Extract the (X, Y) coordinate from the center of the cell holding the provided text.  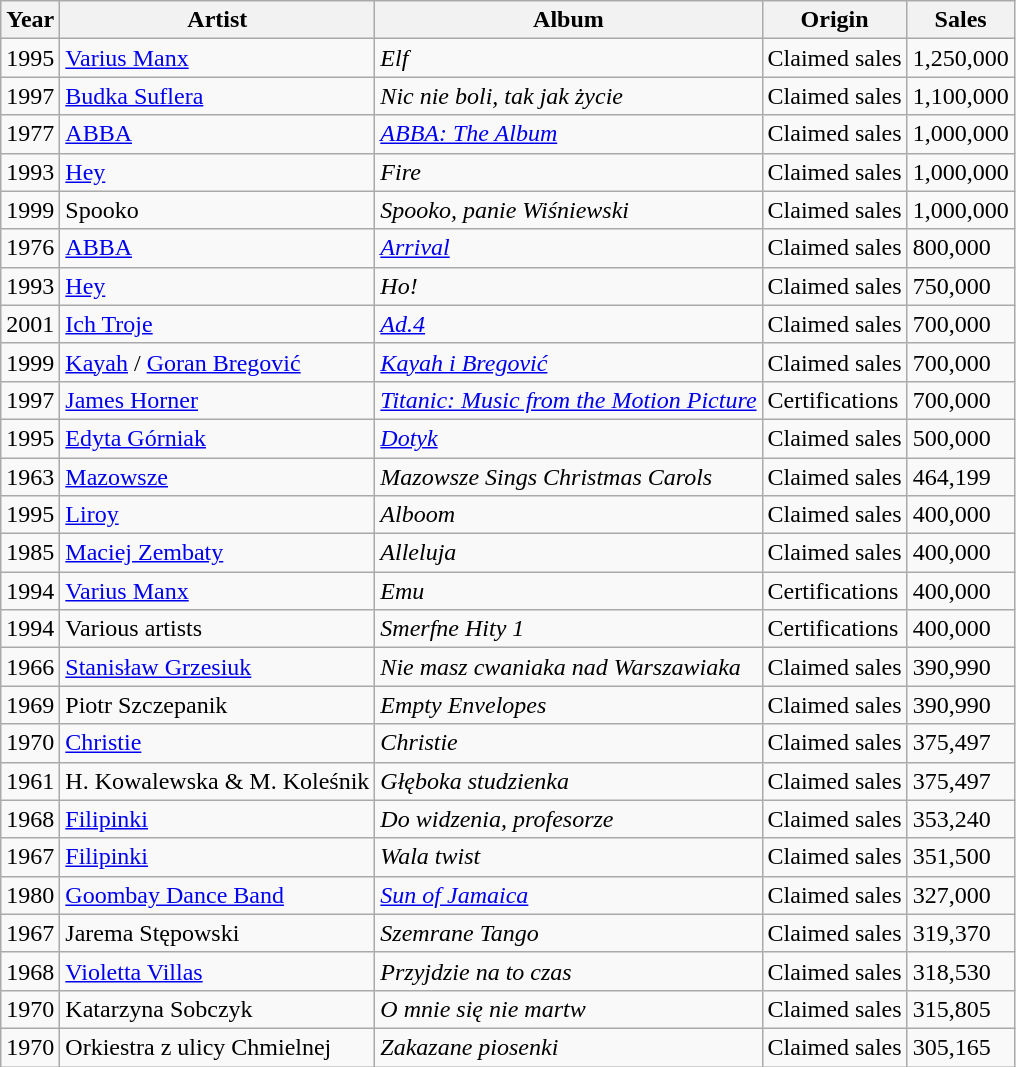
ABBA: The Album (568, 134)
Szemrane Tango (568, 933)
750,000 (960, 286)
Do widzenia, profesorze (568, 819)
Origin (834, 20)
Spooko, panie Wiśniewski (568, 210)
Goombay Dance Band (218, 895)
Alleluja (568, 553)
1966 (30, 667)
Violetta Villas (218, 971)
Mazowsze (218, 477)
Stanisław Grzesiuk (218, 667)
Jarema Stępowski (218, 933)
O mnie się nie martw (568, 1009)
Elf (568, 58)
1,100,000 (960, 96)
Arrival (568, 248)
Sales (960, 20)
Zakazane piosenki (568, 1047)
Various artists (218, 629)
Empty Envelopes (568, 705)
Emu (568, 591)
Spooko (218, 210)
1969 (30, 705)
Piotr Szczepanik (218, 705)
1977 (30, 134)
Nie masz cwaniaka nad Warszawiaka (568, 667)
500,000 (960, 438)
1961 (30, 781)
Katarzyna Sobczyk (218, 1009)
Mazowsze Sings Christmas Carols (568, 477)
Budka Suflera (218, 96)
Titanic: Music from the Motion Picture (568, 400)
James Horner (218, 400)
Ho! (568, 286)
Maciej Zembaty (218, 553)
800,000 (960, 248)
Artist (218, 20)
1976 (30, 248)
327,000 (960, 895)
Ad.4 (568, 324)
353,240 (960, 819)
Przyjdzie na to czas (568, 971)
Alboom (568, 515)
Album (568, 20)
1963 (30, 477)
318,530 (960, 971)
1,250,000 (960, 58)
Kayah / Goran Bregović (218, 362)
Sun of Jamaica (568, 895)
1985 (30, 553)
Edyta Górniak (218, 438)
H. Kowalewska & M. Koleśnik (218, 781)
319,370 (960, 933)
Głęboka studzienka (568, 781)
Fire (568, 172)
2001 (30, 324)
1980 (30, 895)
Kayah i Bregović (568, 362)
464,199 (960, 477)
Nic nie boli, tak jak życie (568, 96)
Year (30, 20)
Liroy (218, 515)
351,500 (960, 857)
Ich Troje (218, 324)
305,165 (960, 1047)
Smerfne Hity 1 (568, 629)
Dotyk (568, 438)
Orkiestra z ulicy Chmielnej (218, 1047)
315,805 (960, 1009)
Wala twist (568, 857)
